Extract the [x, y] coordinate from the center of the cell holding the provided text.  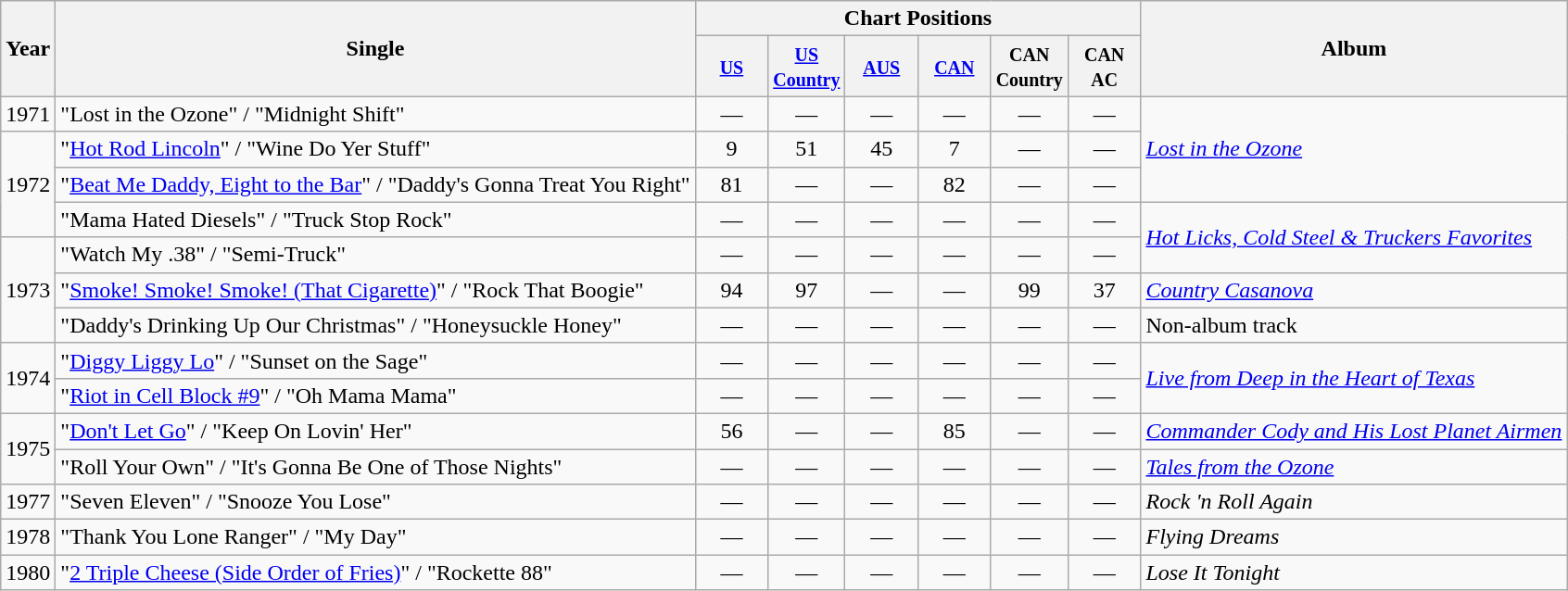
Non-album track [1354, 325]
37 [1105, 290]
1973 [28, 290]
Tales from the Ozone [1354, 466]
45 [882, 149]
Country Casanova [1354, 290]
9 [732, 149]
81 [732, 184]
"Thank You Lone Ranger" / "My Day" [375, 537]
AUS [882, 67]
US Country [806, 67]
1974 [28, 378]
56 [732, 431]
Single [375, 48]
Flying Dreams [1354, 537]
1977 [28, 502]
Chart Positions [917, 19]
Hot Licks, Cold Steel & Truckers Favorites [1354, 237]
Lost in the Ozone [1354, 149]
"Smoke! Smoke! Smoke! (That Cigarette)" / "Rock That Boogie" [375, 290]
7 [955, 149]
"Seven Eleven" / "Snooze You Lose" [375, 502]
Rock 'n Roll Again [1354, 502]
82 [955, 184]
1975 [28, 448]
"Watch My .38" / "Semi-Truck" [375, 255]
1978 [28, 537]
Commander Cody and His Lost Planet Airmen [1354, 431]
85 [955, 431]
CAN AC [1105, 67]
US [732, 67]
51 [806, 149]
"Beat Me Daddy, Eight to the Bar" / "Daddy's Gonna Treat You Right" [375, 184]
Album [1354, 48]
Live from Deep in the Heart of Texas [1354, 378]
"Hot Rod Lincoln" / "Wine Do Yer Stuff" [375, 149]
"Don't Let Go" / "Keep On Lovin' Her" [375, 431]
94 [732, 290]
"Diggy Liggy Lo" / "Sunset on the Sage" [375, 360]
"Mama Hated Diesels" / "Truck Stop Rock" [375, 220]
"Riot in Cell Block #9" / "Oh Mama Mama" [375, 396]
"Roll Your Own" / "It's Gonna Be One of Those Nights" [375, 466]
99 [1029, 290]
"Lost in the Ozone" / "Midnight Shift" [375, 114]
Lose It Tonight [1354, 572]
"2 Triple Cheese (Side Order of Fries)" / "Rockette 88" [375, 572]
CAN Country [1029, 67]
1971 [28, 114]
1980 [28, 572]
Year [28, 48]
CAN [955, 67]
1972 [28, 184]
97 [806, 290]
"Daddy's Drinking Up Our Christmas" / "Honeysuckle Honey" [375, 325]
